Return [X, Y] of the center of cell containing provided text 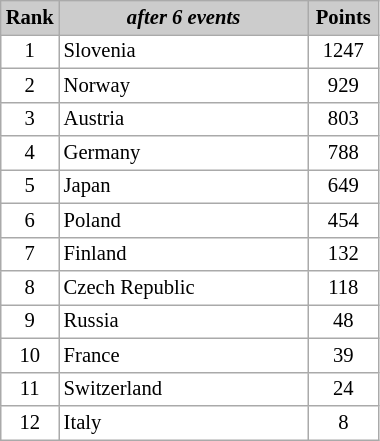
Finland [184, 254]
3 [30, 119]
132 [343, 254]
Germany [184, 153]
6 [30, 220]
11 [30, 389]
1247 [343, 51]
4 [30, 153]
9 [30, 321]
48 [343, 321]
5 [30, 186]
France [184, 355]
12 [30, 423]
Austria [184, 119]
788 [343, 153]
929 [343, 85]
10 [30, 355]
1 [30, 51]
Russia [184, 321]
Czech Republic [184, 287]
39 [343, 355]
454 [343, 220]
after 6 events [184, 17]
Poland [184, 220]
Points [343, 17]
649 [343, 186]
Switzerland [184, 389]
2 [30, 85]
Norway [184, 85]
803 [343, 119]
7 [30, 254]
118 [343, 287]
Slovenia [184, 51]
24 [343, 389]
Japan [184, 186]
Italy [184, 423]
Rank [30, 17]
